Find where the given text appears and provide that cell's center as (X, Y) coordinate. 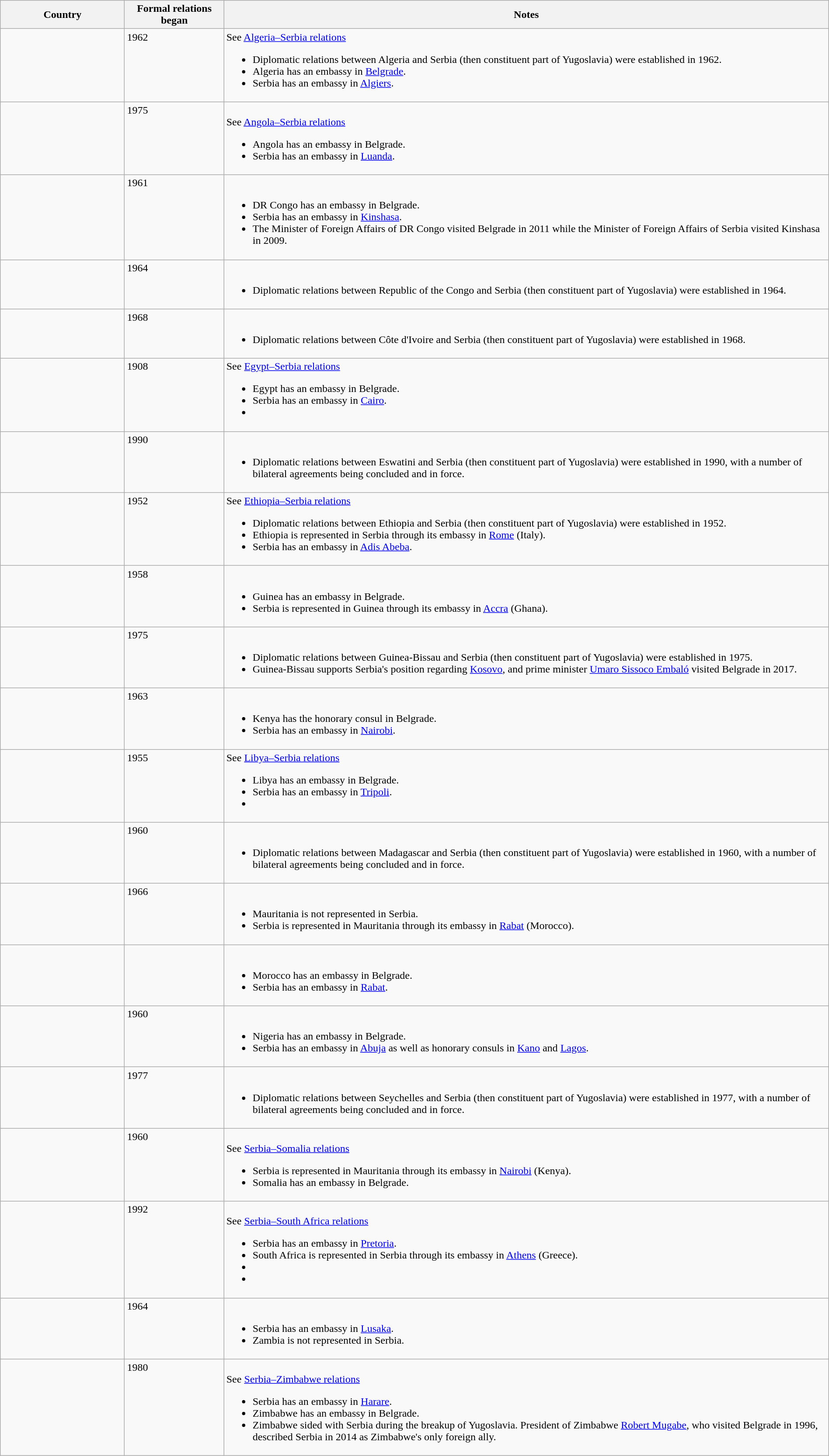
1966 (174, 914)
Formal relations began (174, 15)
Morocco has an embassy in Belgrade.Serbia has an embassy in Rabat. (526, 975)
Nigeria has an embassy in Belgrade.Serbia has an embassy in Abuja as well as honorary consuls in Kano and Lagos. (526, 1037)
Country (63, 15)
1958 (174, 596)
Diplomatic relations between Côte d'Ivoire and Serbia (then constituent part of Yugoslavia) were established in 1968. (526, 334)
Kenya has the honorary consul in Belgrade.Serbia has an embassy in Nairobi. (526, 718)
1990 (174, 462)
Notes (526, 15)
1955 (174, 786)
1980 (174, 1407)
See Serbia–Somalia relationsSerbia is represented in Mauritania through its embassy in Nairobi (Kenya).Somalia has an embassy in Belgrade. (526, 1165)
1977 (174, 1098)
1962 (174, 66)
1961 (174, 217)
Serbia has an embassy in Lusaka.Zambia is not represented in Serbia. (526, 1328)
1963 (174, 718)
See Egypt–Serbia relationsEgypt has an embassy in Belgrade.Serbia has an embassy in Cairo. (526, 395)
See Angola–Serbia relationsAngola has an embassy in Belgrade.Serbia has an embassy in Luanda. (526, 138)
Guinea has an embassy in Belgrade.Serbia is represented in Guinea through its embassy in Accra (Ghana). (526, 596)
1968 (174, 334)
See Serbia–South Africa relationsSerbia has an embassy in Pretoria.South Africa is represented in Serbia through its embassy in Athens (Greece). (526, 1250)
1992 (174, 1250)
See Libya–Serbia relationsLibya has an embassy in Belgrade.Serbia has an embassy in Tripoli. (526, 786)
1908 (174, 395)
Diplomatic relations between Republic of the Congo and Serbia (then constituent part of Yugoslavia) were established in 1964. (526, 284)
Mauritania is not represented in Serbia.Serbia is represented in Mauritania through its embassy in Rabat (Morocco). (526, 914)
1952 (174, 529)
